Scan for the cell matching the given text and deliver its [X, Y] coordinate at center. 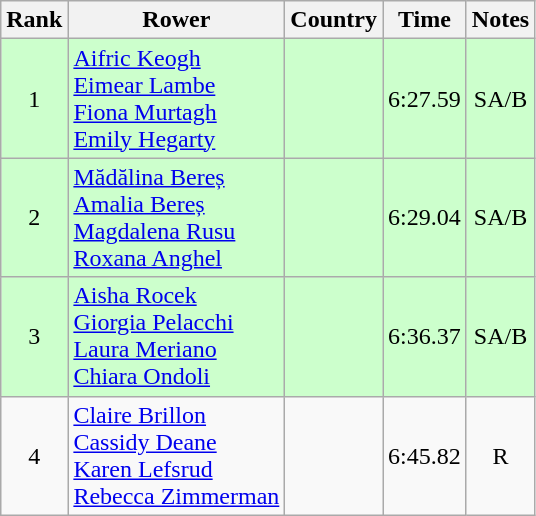
6:27.59 [425, 98]
Aisha RocekGiorgia PelacchiLaura MerianoChiara Ondoli [176, 336]
2 [34, 218]
Country [334, 20]
6:36.37 [425, 336]
Aifric KeoghEimear LambeFiona MurtaghEmily Hegarty [176, 98]
Rank [34, 20]
R [500, 456]
4 [34, 456]
6:45.82 [425, 456]
Notes [500, 20]
1 [34, 98]
Rower [176, 20]
Time [425, 20]
Claire BrillonCassidy DeaneKaren LefsrudRebecca Zimmerman [176, 456]
3 [34, 336]
Mădălina BereșAmalia BereșMagdalena RusuRoxana Anghel [176, 218]
6:29.04 [425, 218]
